Scan for the cell matching the given text and deliver its (x, y) coordinate at center. 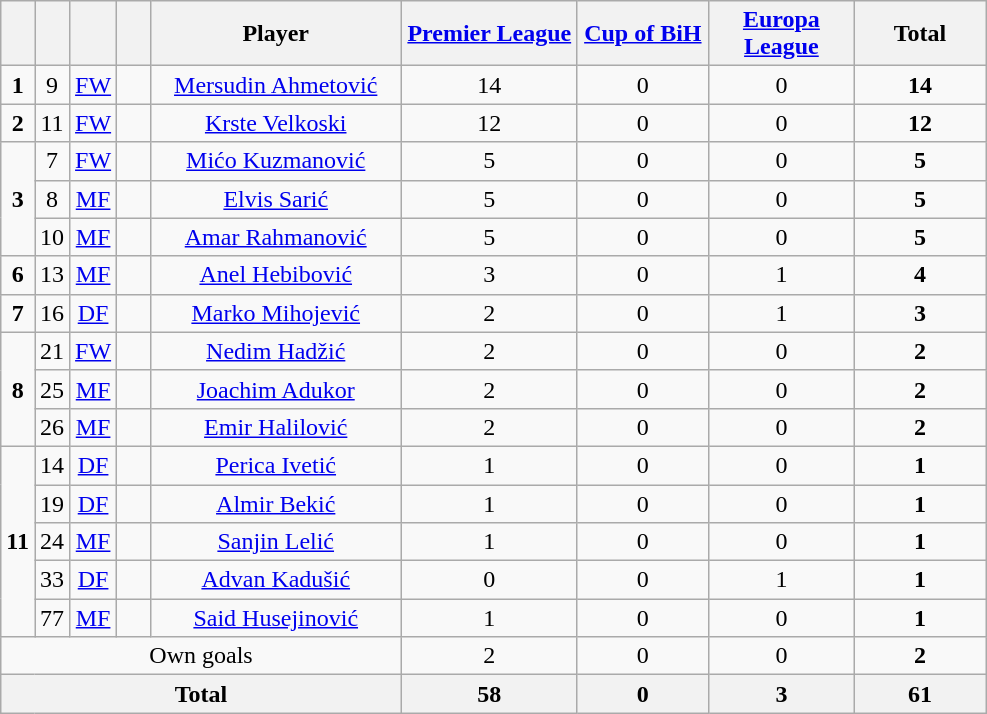
Premier League (489, 34)
Europa League (781, 34)
Cup of BiH (642, 34)
9 (52, 85)
25 (52, 389)
24 (52, 542)
16 (52, 313)
33 (52, 580)
Joachim Adukor (276, 389)
Mićo Kuzmanović (276, 161)
Own goals (201, 656)
Elvis Sarić (276, 199)
Marko Mihojević (276, 313)
Sanjin Lelić (276, 542)
Krste Velkoski (276, 123)
Emir Halilović (276, 427)
Nedim Hadžić (276, 351)
77 (52, 618)
Almir Bekić (276, 503)
Anel Hebibović (276, 275)
26 (52, 427)
19 (52, 503)
4 (920, 275)
10 (52, 237)
6 (18, 275)
Said Husejinović (276, 618)
Perica Ivetić (276, 465)
Mersudin Ahmetović (276, 85)
Amar Rahmanović (276, 237)
Advan Kadušić (276, 580)
13 (52, 275)
21 (52, 351)
61 (920, 694)
Player (276, 34)
58 (489, 694)
